Return [X, Y] of the center of cell containing provided text 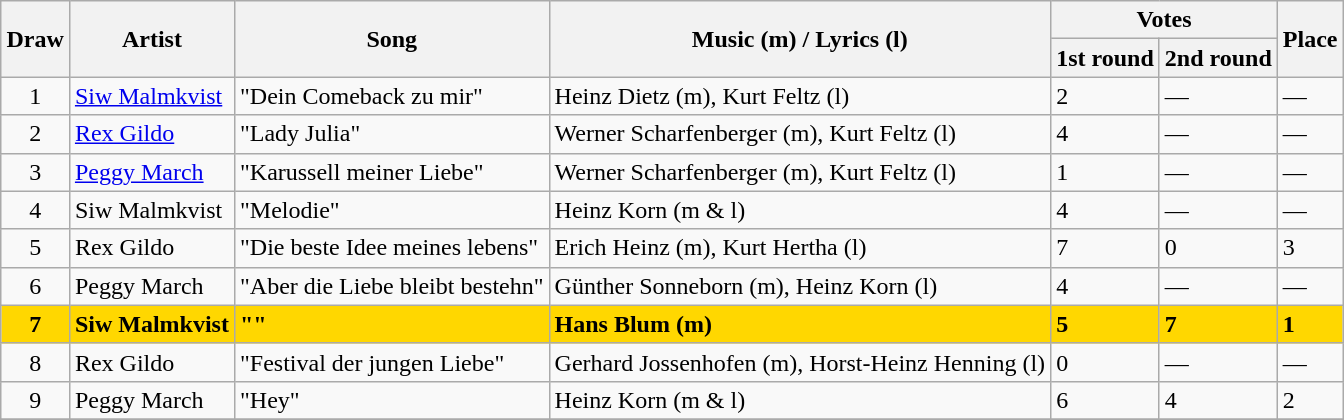
8 [35, 362]
Artist [152, 39]
2nd round [1218, 58]
"" [392, 324]
Hans Blum (m) [800, 324]
Draw [35, 39]
Heinz Dietz (m), Kurt Feltz (l) [800, 96]
"Die beste Idee meines lebens" [392, 248]
Place [1310, 39]
Gerhard Jossenhofen (m), Horst-Heinz Henning (l) [800, 362]
"Melodie" [392, 210]
Erich Heinz (m), Kurt Hertha (l) [800, 248]
"Lady Julia" [392, 134]
"Karussell meiner Liebe" [392, 172]
"Festival der jungen Liebe" [392, 362]
"Hey" [392, 400]
"Aber die Liebe bleibt bestehn" [392, 286]
Günther Sonneborn (m), Heinz Korn (l) [800, 286]
Song [392, 39]
1st round [1106, 58]
Music (m) / Lyrics (l) [800, 39]
9 [35, 400]
Votes [1164, 20]
"Dein Comeback zu mir" [392, 96]
